From the cell containing the given text, extract its center point as (x, y) coordinate. 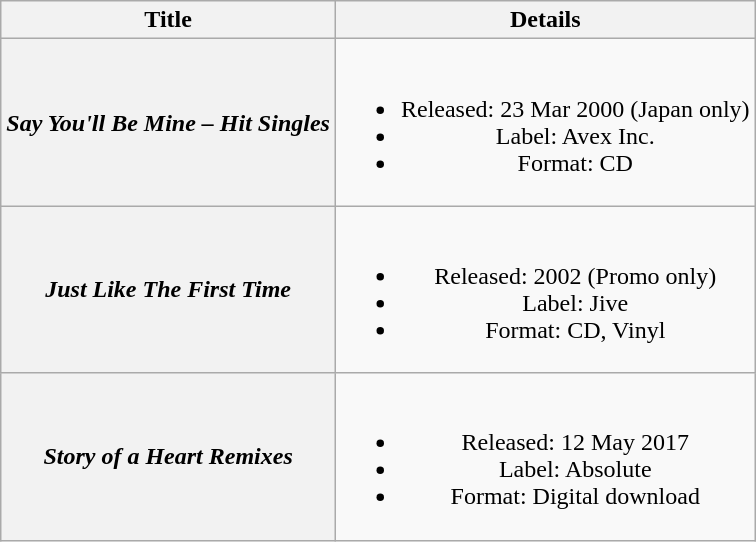
Released: 23 Mar 2000 (Japan only)Label: Avex Inc.Format: CD (545, 122)
Title (168, 20)
Details (545, 20)
Released: 2002 (Promo only)Label: JiveFormat: CD, Vinyl (545, 290)
Just Like The First Time (168, 290)
Story of a Heart Remixes (168, 456)
Released: 12 May 2017Label: AbsoluteFormat: Digital download (545, 456)
Say You'll Be Mine – Hit Singles (168, 122)
